Return [X, Y] of the center of cell containing provided text 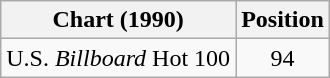
94 [283, 58]
Chart (1990) [118, 20]
Position [283, 20]
U.S. Billboard Hot 100 [118, 58]
